Locate the cell with the specified text and output its (X, Y) center coordinate. 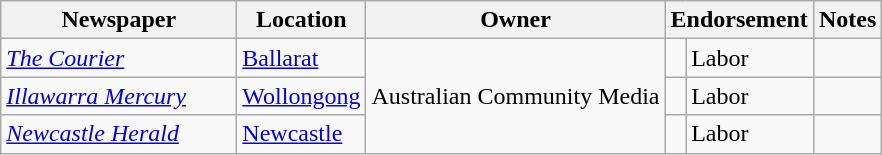
Newcastle Herald (119, 134)
Owner (516, 20)
Australian Community Media (516, 96)
The Courier (119, 58)
Wollongong (302, 96)
Location (302, 20)
Ballarat (302, 58)
Newcastle (302, 134)
Illawarra Mercury (119, 96)
Newspaper (119, 20)
Notes (847, 20)
Endorsement (739, 20)
